Capture the cell that displays the provided text and extract its (X, Y) central coordinate. 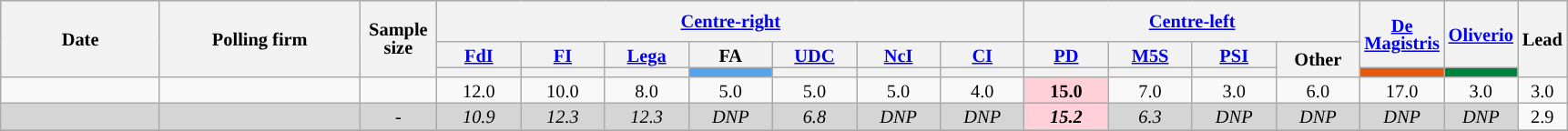
- (399, 116)
Date (80, 38)
Oliverio (1481, 34)
PSI (1234, 55)
6.0 (1318, 89)
FdI (479, 55)
M5S (1150, 55)
Centre-right (730, 20)
Polling firm (260, 38)
2.9 (1543, 116)
Centre-left (1193, 20)
De Magistris (1401, 34)
8.0 (647, 89)
17.0 (1401, 89)
UDC (814, 55)
FI (563, 55)
10.0 (563, 89)
4.0 (983, 89)
CI (983, 55)
15.2 (1066, 116)
Other (1318, 58)
7.0 (1150, 89)
NcI (898, 55)
Sample size (399, 38)
10.9 (479, 116)
6.3 (1150, 116)
FA (730, 55)
15.0 (1066, 89)
Lead (1543, 38)
PD (1066, 55)
Lega (647, 55)
6.8 (814, 116)
12.0 (479, 89)
